Capture the cell that displays the provided text and extract its [X, Y] central coordinate. 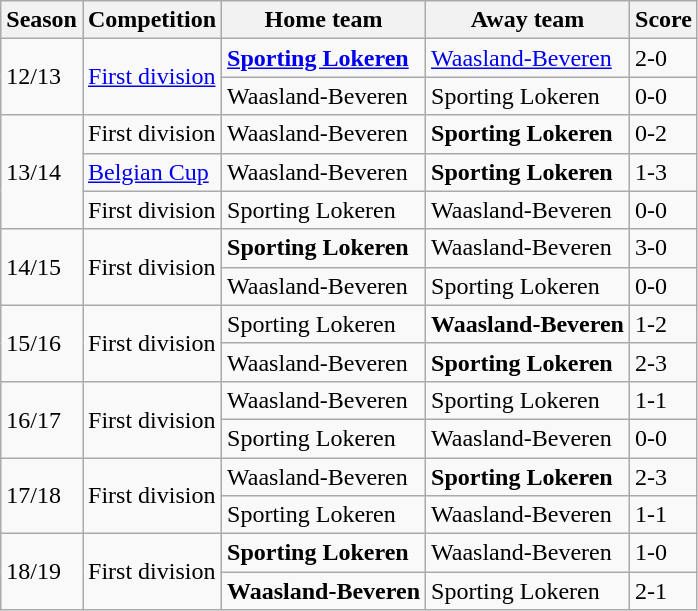
17/18 [42, 496]
2-0 [664, 58]
Season [42, 20]
Away team [528, 20]
2-1 [664, 591]
Belgian Cup [152, 172]
Competition [152, 20]
13/14 [42, 172]
1-0 [664, 553]
14/15 [42, 267]
3-0 [664, 248]
Home team [324, 20]
15/16 [42, 343]
1-3 [664, 172]
Score [664, 20]
0-2 [664, 134]
16/17 [42, 419]
12/13 [42, 77]
18/19 [42, 572]
1-2 [664, 324]
